Output the (X, Y) coordinate of the center of the cell containing the given text.  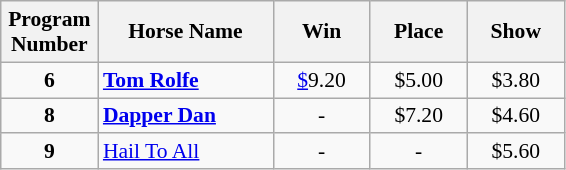
$5.00 (418, 80)
$9.20 (322, 80)
Hail To All (186, 152)
Tom Rolfe (186, 80)
8 (50, 116)
Dapper Dan (186, 116)
Win (322, 32)
$3.80 (516, 80)
$4.60 (516, 116)
Program Number (50, 32)
$5.60 (516, 152)
$7.20 (418, 116)
Place (418, 32)
9 (50, 152)
Show (516, 32)
Horse Name (186, 32)
6 (50, 80)
